Scan for the cell matching the given text and deliver its [x, y] coordinate at center. 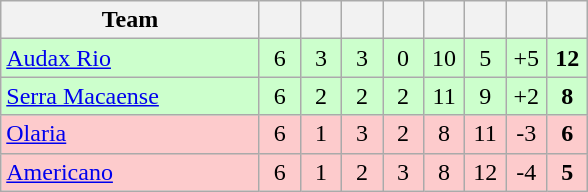
Team [130, 20]
+2 [526, 96]
Serra Macaense [130, 96]
0 [402, 58]
Audax Rio [130, 58]
10 [444, 58]
-3 [526, 134]
Americano [130, 172]
+5 [526, 58]
Olaria [130, 134]
-4 [526, 172]
9 [486, 96]
